Provide the (X, Y) coordinate of the cell's center where the given text is located.  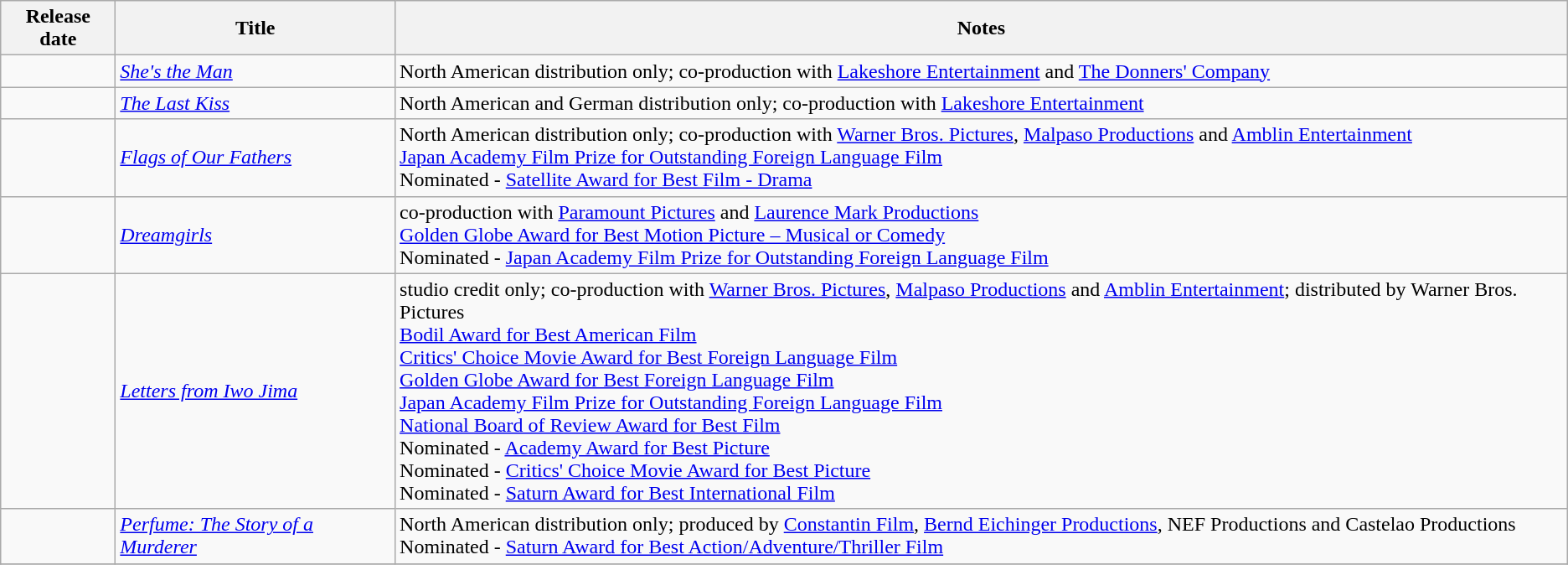
North American distribution only; co-production with Lakeshore Entertainment and The Donners' Company (982, 71)
North American and German distribution only; co-production with Lakeshore Entertainment (982, 103)
Title (255, 29)
She's the Man (255, 71)
Notes (982, 29)
The Last Kiss (255, 103)
Letters from Iwo Jima (255, 391)
Dreamgirls (255, 235)
Flags of Our Fathers (255, 158)
Release date (59, 29)
Perfume: The Story of a Murderer (255, 536)
